Search for the cell housing the specified text and yield its (X, Y) center coordinate. 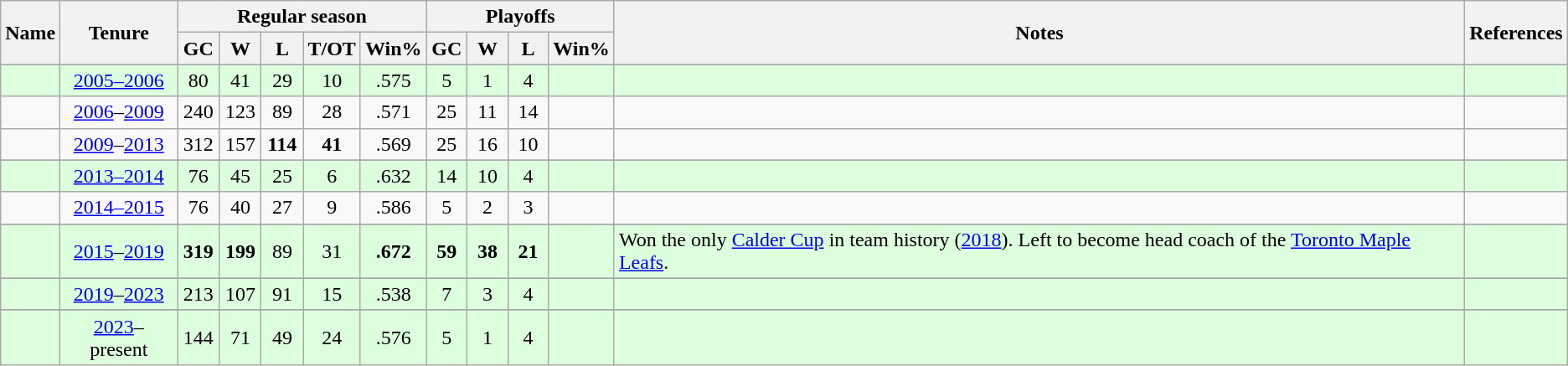
2023–present (119, 337)
28 (332, 112)
2019–2023 (119, 294)
40 (240, 208)
.672 (394, 251)
.586 (394, 208)
49 (282, 337)
References (1516, 33)
.571 (394, 112)
80 (199, 80)
2014–2015 (119, 208)
123 (240, 112)
15 (332, 294)
.575 (394, 80)
319 (199, 251)
7 (447, 294)
199 (240, 251)
157 (240, 144)
Playoffs (520, 17)
T/OT (332, 49)
9 (332, 208)
Notes (1039, 33)
2006–2009 (119, 112)
2009–2013 (119, 144)
Tenure (119, 33)
59 (447, 251)
11 (487, 112)
38 (487, 251)
31 (332, 251)
114 (282, 144)
29 (282, 80)
16 (487, 144)
71 (240, 337)
2013–2014 (119, 176)
213 (199, 294)
6 (332, 176)
.538 (394, 294)
21 (528, 251)
91 (282, 294)
Won the only Calder Cup in team history (2018). Left to become head coach of the Toronto Maple Leafs. (1039, 251)
2015–2019 (119, 251)
.569 (394, 144)
24 (332, 337)
312 (199, 144)
240 (199, 112)
144 (199, 337)
.632 (394, 176)
.576 (394, 337)
107 (240, 294)
27 (282, 208)
Name (30, 33)
2 (487, 208)
2005–2006 (119, 80)
Regular season (302, 17)
45 (240, 176)
